Detect which cell encompasses the target text, then output its [x, y] center coordinate. 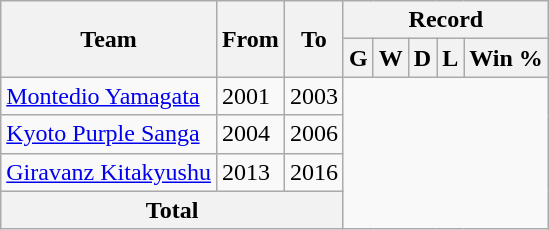
D [422, 58]
L [450, 58]
Giravanz Kitakyushu [109, 172]
2006 [314, 134]
2001 [250, 96]
Kyoto Purple Sanga [109, 134]
Montedio Yamagata [109, 96]
Total [172, 210]
2016 [314, 172]
2013 [250, 172]
From [250, 39]
2004 [250, 134]
To [314, 39]
Win % [506, 58]
2003 [314, 96]
W [390, 58]
Team [109, 39]
G [358, 58]
Record [446, 20]
